Return the [x, y] coordinate for the center point of the cell that contains the specified text.  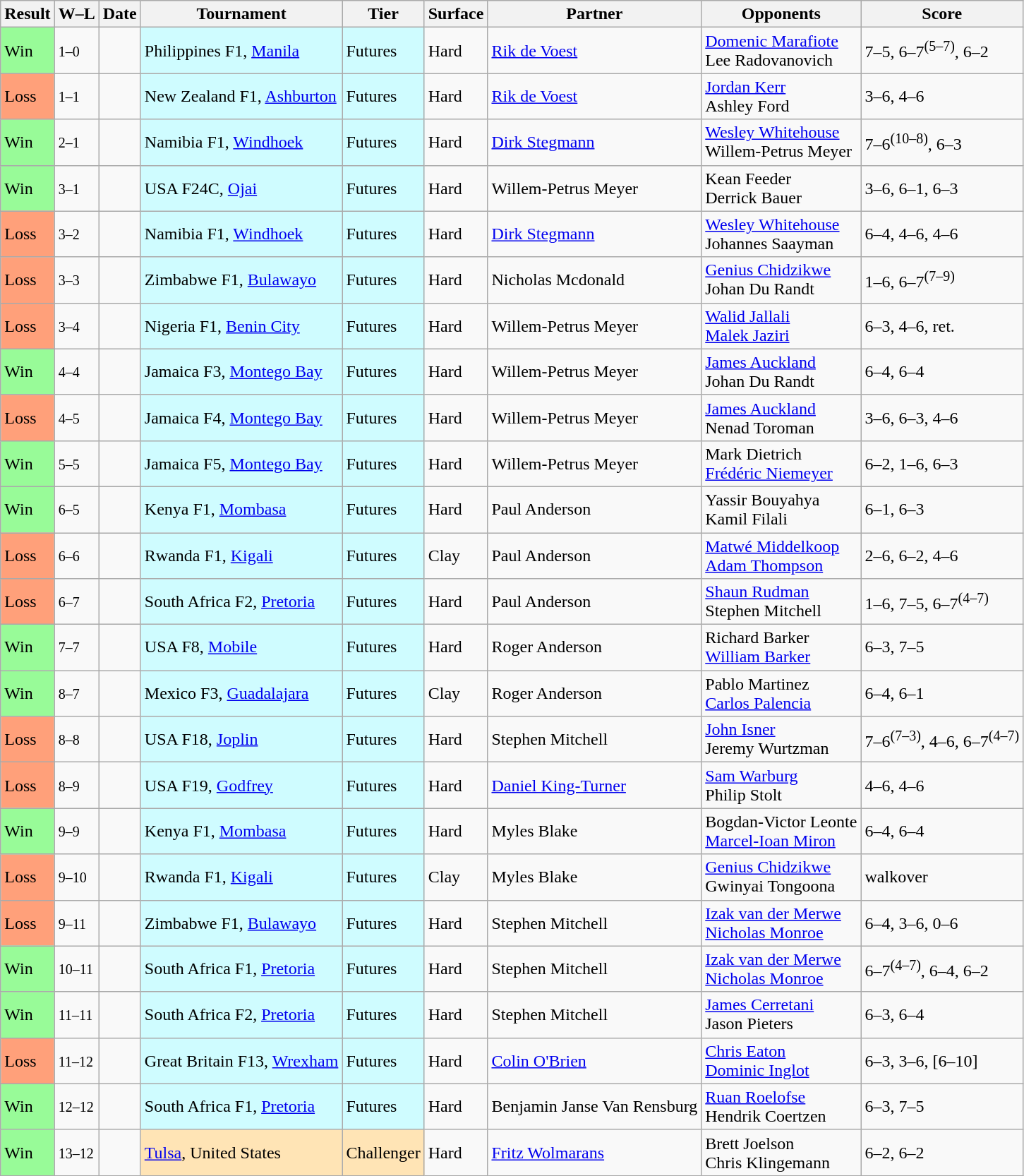
1–6, 7–5, 6–7(4–7) [942, 601]
Colin O'Brien [594, 1060]
Tier [383, 14]
Tournament [241, 14]
Score [942, 14]
9–10 [76, 877]
Challenger [383, 1152]
5–5 [76, 463]
walkover [942, 877]
Result [28, 14]
Walid Jallali Malek Jaziri [781, 326]
6–3, 4–6, ret. [942, 326]
USA F24C, Ojai [241, 188]
Wesley Whitehouse Johannes Saayman [781, 234]
4–6, 4–6 [942, 785]
4–5 [76, 418]
6–3, 3–6, [6–10] [942, 1060]
Surface [456, 14]
Nicholas Mcdonald [594, 280]
Kean Feeder Derrick Bauer [781, 188]
3–4 [76, 326]
Richard Barker William Barker [781, 648]
Mexico F3, Guadalajara [241, 693]
11–12 [76, 1060]
7–6(7–3), 4–6, 6–7(4–7) [942, 740]
Domenic Marafiote Lee Radovanovich [781, 51]
Nigeria F1, Benin City [241, 326]
Tulsa, United States [241, 1152]
6–6 [76, 555]
3–2 [76, 234]
Opponents [781, 14]
Date [120, 14]
4–4 [76, 371]
13–12 [76, 1152]
Shaun Rudman Stephen Mitchell [781, 601]
7–5, 6–7(5–7), 6–2 [942, 51]
John Isner Jeremy Wurtzman [781, 740]
1–6, 6–7(7–9) [942, 280]
Genius Chidzikwe Johan Du Randt [781, 280]
Great Britain F13, Wrexham [241, 1060]
6–7 [76, 601]
3–6, 6–1, 6–3 [942, 188]
Partner [594, 14]
Fritz Wolmarans [594, 1152]
6–1, 6–3 [942, 510]
James Auckland Johan Du Randt [781, 371]
Ruan Roelofse Hendrik Coertzen [781, 1107]
Jamaica F4, Montego Bay [241, 418]
W–L [76, 14]
Jordan Kerr Ashley Ford [781, 96]
Matwé Middelkoop Adam Thompson [781, 555]
2–1 [76, 143]
Wesley Whitehouse Willem-Petrus Meyer [781, 143]
USA F19, Godfrey [241, 785]
9–9 [76, 832]
USA F18, Joplin [241, 740]
2–6, 6–2, 4–6 [942, 555]
8–8 [76, 740]
6–5 [76, 510]
7–6(10–8), 6–3 [942, 143]
6–3, 6–4 [942, 1015]
Philippines F1, Manila [241, 51]
Brett Joelson Chris Klingemann [781, 1152]
Benjamin Janse Van Rensburg [594, 1107]
6–2, 1–6, 6–3 [942, 463]
8–9 [76, 785]
6–4, 4–6, 4–6 [942, 234]
Jamaica F3, Montego Bay [241, 371]
11–11 [76, 1015]
6–7(4–7), 6–4, 6–2 [942, 968]
9–11 [76, 923]
1–1 [76, 96]
7–7 [76, 648]
1–0 [76, 51]
3–3 [76, 280]
Jamaica F5, Montego Bay [241, 463]
Daniel King-Turner [594, 785]
Bogdan-Victor Leonte Marcel-Ioan Miron [781, 832]
8–7 [76, 693]
Sam Warburg Philip Stolt [781, 785]
Chris Eaton Dominic Inglot [781, 1060]
6–4, 3–6, 0–6 [942, 923]
12–12 [76, 1107]
New Zealand F1, Ashburton [241, 96]
10–11 [76, 968]
3–6, 4–6 [942, 96]
Mark Dietrich Frédéric Niemeyer [781, 463]
James Cerretani Jason Pieters [781, 1015]
Yassir Bouyahya Kamil Filali [781, 510]
James Auckland Nenad Toroman [781, 418]
USA F8, Mobile [241, 648]
3–1 [76, 188]
6–4, 6–1 [942, 693]
6–2, 6–2 [942, 1152]
Pablo Martinez Carlos Palencia [781, 693]
3–6, 6–3, 4–6 [942, 418]
Genius Chidzikwe Gwinyai Tongoona [781, 877]
